Determine the [X, Y] coordinate at the center of the cell enclosing the given text.  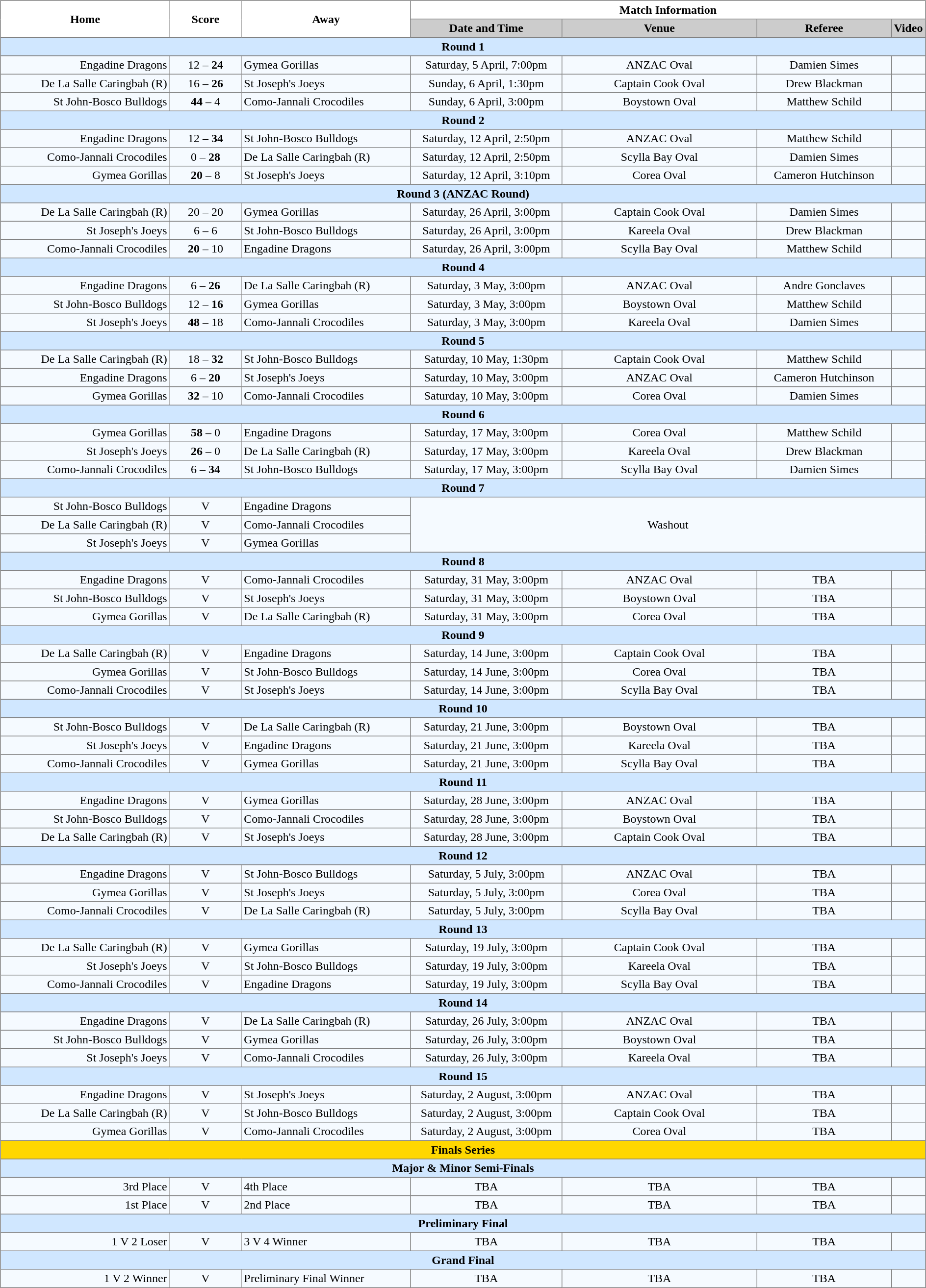
Saturday, 10 May, 1:30pm [486, 359]
Round 14 [463, 1003]
Round 7 [463, 488]
3 V 4 Winner [326, 1242]
Finals Series [463, 1150]
6 – 20 [206, 378]
26 – 0 [206, 451]
1 V 2 Loser [85, 1242]
6 – 26 [206, 286]
Video [908, 28]
Round 4 [463, 267]
20 – 20 [206, 212]
Round 13 [463, 929]
16 – 26 [206, 83]
12 – 24 [206, 65]
Round 12 [463, 856]
0 – 28 [206, 157]
Preliminary Final Winner [326, 1279]
58 – 0 [206, 433]
44 – 4 [206, 102]
Round 6 [463, 414]
6 – 34 [206, 470]
Grand Final [463, 1260]
Andre Gonclaves [824, 286]
1 V 2 Winner [85, 1279]
Date and Time [486, 28]
20 – 8 [206, 176]
Venue [660, 28]
Referee [824, 28]
48 – 18 [206, 323]
Washout [668, 525]
Home [85, 19]
Major & Minor Semi-Finals [463, 1168]
Round 3 (ANZAC Round) [463, 194]
Round 1 [463, 47]
Round 10 [463, 708]
1st Place [85, 1205]
Preliminary Final [463, 1223]
Round 5 [463, 341]
20 – 10 [206, 249]
Round 9 [463, 635]
6 – 6 [206, 230]
Round 15 [463, 1076]
Score [206, 19]
Round 8 [463, 561]
12 – 34 [206, 139]
12 – 16 [206, 304]
4th Place [326, 1187]
Saturday, 12 April, 3:10pm [486, 176]
Away [326, 19]
Round 2 [463, 120]
Round 11 [463, 782]
Sunday, 6 April, 1:30pm [486, 83]
2nd Place [326, 1205]
3rd Place [85, 1187]
18 – 32 [206, 359]
Saturday, 5 April, 7:00pm [486, 65]
32 – 10 [206, 396]
Sunday, 6 April, 3:00pm [486, 102]
Match Information [668, 10]
